Return the (X, Y) coordinate for the center point of the cell that contains the specified text.  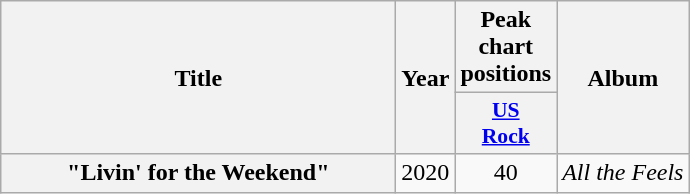
Year (426, 78)
USRock (506, 124)
Title (198, 78)
Album (623, 78)
Peak chart positions (506, 47)
"Livin' for the Weekend" (198, 173)
All the Feels (623, 173)
2020 (426, 173)
40 (506, 173)
